Determine the (X, Y) coordinate at the center of the cell enclosing the given text.  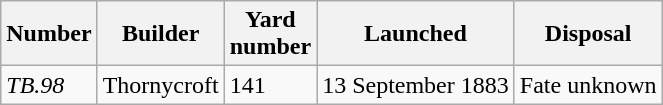
Thornycroft (160, 85)
TB.98 (49, 85)
Builder (160, 34)
13 September 1883 (416, 85)
Yardnumber (270, 34)
Number (49, 34)
Launched (416, 34)
Fate unknown (588, 85)
Disposal (588, 34)
141 (270, 85)
